Search for the cell housing the specified text and yield its [x, y] center coordinate. 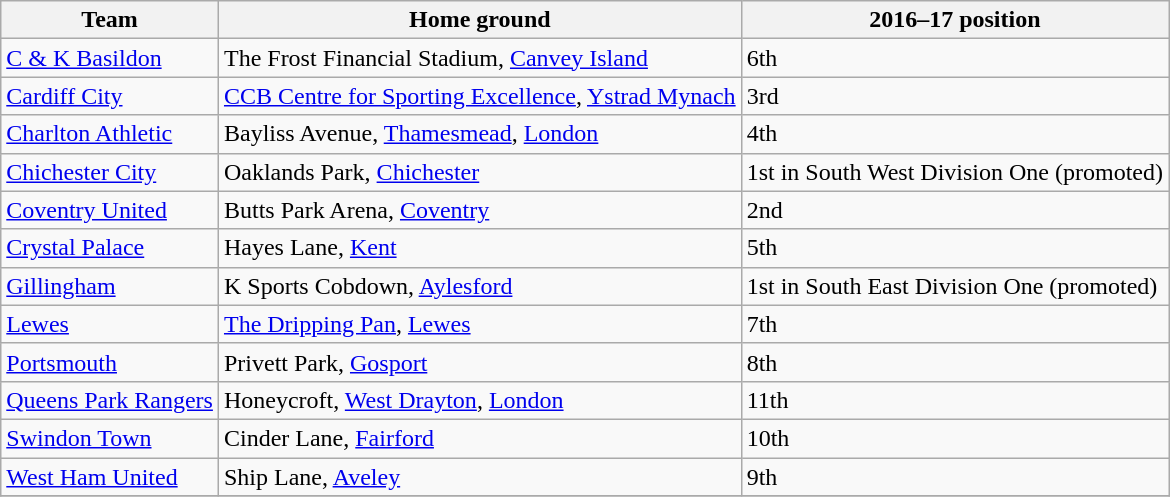
Cinder Lane, Fairford [480, 438]
11th [954, 400]
2016–17 position [954, 20]
Queens Park Rangers [110, 400]
Gillingham [110, 286]
1st in South East Division One (promoted) [954, 286]
Ship Lane, Aveley [480, 477]
Lewes [110, 324]
4th [954, 134]
2nd [954, 210]
1st in South West Division One (promoted) [954, 172]
Team [110, 20]
C & K Basildon [110, 58]
Bayliss Avenue, Thamesmead, London [480, 134]
Home ground [480, 20]
Butts Park Arena, Coventry [480, 210]
Crystal Palace [110, 248]
Coventry United [110, 210]
8th [954, 362]
6th [954, 58]
7th [954, 324]
K Sports Cobdown, Aylesford [480, 286]
Portsmouth [110, 362]
10th [954, 438]
9th [954, 477]
CCB Centre for Sporting Excellence, Ystrad Mynach [480, 96]
3rd [954, 96]
The Frost Financial Stadium, Canvey Island [480, 58]
Chichester City [110, 172]
Charlton Athletic [110, 134]
5th [954, 248]
Privett Park, Gosport [480, 362]
Cardiff City [110, 96]
Hayes Lane, Kent [480, 248]
Swindon Town [110, 438]
Oaklands Park, Chichester [480, 172]
West Ham United [110, 477]
The Dripping Pan, Lewes [480, 324]
Honeycroft, West Drayton, London [480, 400]
